Return [X, Y] of the center of cell containing provided text 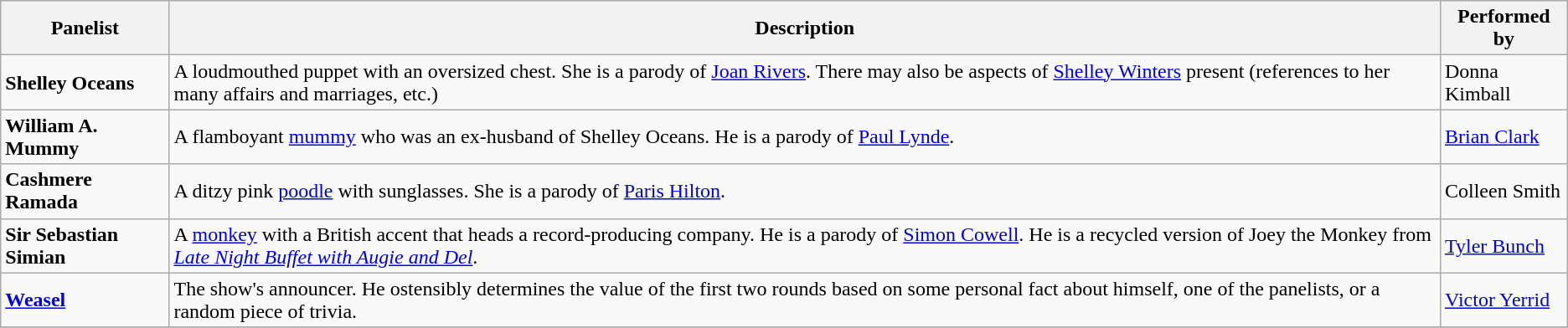
William A. Mummy [85, 137]
Tyler Bunch [1504, 246]
Performed by [1504, 28]
Sir Sebastian Simian [85, 246]
Description [805, 28]
Brian Clark [1504, 137]
Colleen Smith [1504, 191]
A ditzy pink poodle with sunglasses. She is a parody of Paris Hilton. [805, 191]
Shelley Oceans [85, 82]
Cashmere Ramada [85, 191]
Panelist [85, 28]
Donna Kimball [1504, 82]
Victor Yerrid [1504, 300]
A flamboyant mummy who was an ex-husband of Shelley Oceans. He is a parody of Paul Lynde. [805, 137]
Weasel [85, 300]
